Output the [X, Y] coordinate of the center of the cell containing the given text.  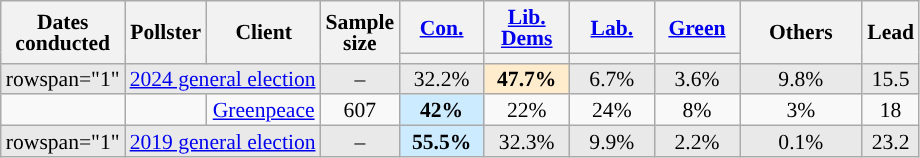
Lib. Dems [526, 27]
3% [802, 110]
Green [696, 27]
2024 general election [223, 78]
32.2% [442, 78]
Samplesize [360, 32]
6.7% [612, 78]
22% [526, 110]
9.9% [612, 142]
Others [802, 32]
9.8% [802, 78]
24% [612, 110]
2.2% [696, 142]
0.1% [802, 142]
607 [360, 110]
8% [696, 110]
Con. [442, 27]
3.6% [696, 78]
18 [890, 110]
Datesconducted [63, 32]
23.2 [890, 142]
47.7% [526, 78]
Lab. [612, 27]
55.5% [442, 142]
Lead [890, 32]
2019 general election [223, 142]
42% [442, 110]
32.3% [526, 142]
15.5 [890, 78]
Client [264, 32]
Pollster [166, 32]
Greenpeace [264, 110]
